Capture the cell that displays the provided text and extract its (x, y) central coordinate. 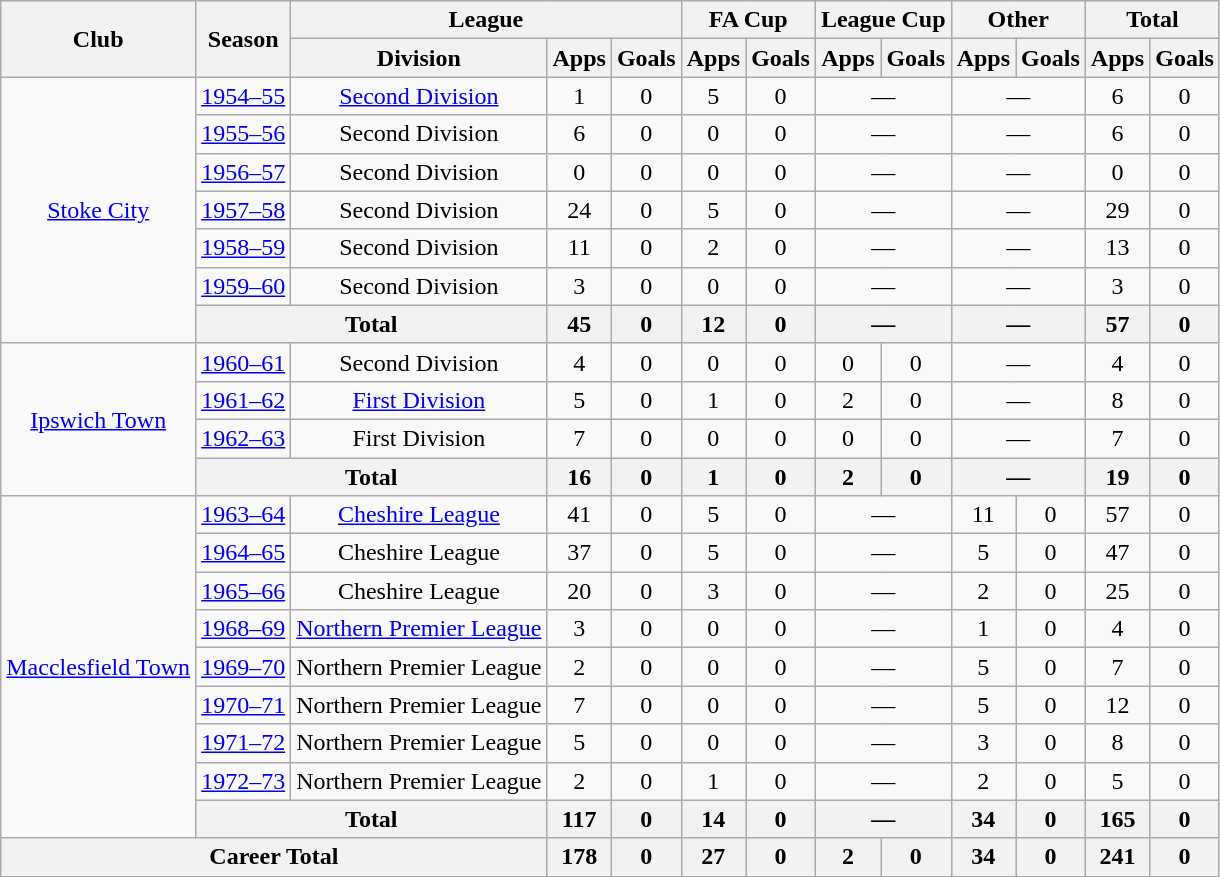
20 (579, 591)
1971–72 (244, 743)
37 (579, 553)
1969–70 (244, 667)
1963–64 (244, 515)
117 (579, 819)
Club (98, 39)
165 (1117, 819)
1970–71 (244, 705)
Career Total (274, 857)
45 (579, 324)
1968–69 (244, 629)
14 (713, 819)
241 (1117, 857)
1957–58 (244, 210)
41 (579, 515)
Other (1018, 20)
Division (419, 58)
16 (579, 477)
Macclesfield Town (98, 668)
1965–66 (244, 591)
Stoke City (98, 210)
1960–61 (244, 362)
24 (579, 210)
League Cup (883, 20)
League (486, 20)
1955–56 (244, 134)
47 (1117, 553)
1956–57 (244, 172)
FA Cup (748, 20)
19 (1117, 477)
1964–65 (244, 553)
27 (713, 857)
1958–59 (244, 248)
29 (1117, 210)
1954–55 (244, 96)
Season (244, 39)
1962–63 (244, 438)
Ipswich Town (98, 419)
1961–62 (244, 400)
1972–73 (244, 781)
13 (1117, 248)
1959–60 (244, 286)
25 (1117, 591)
178 (579, 857)
